Search for the cell housing the specified text and yield its (x, y) center coordinate. 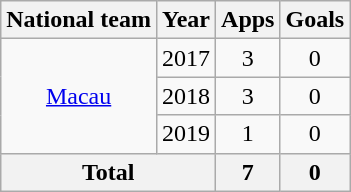
Apps (248, 20)
2017 (186, 58)
2019 (186, 134)
2018 (186, 96)
Total (108, 172)
Macau (79, 96)
Year (186, 20)
Goals (315, 20)
1 (248, 134)
National team (79, 20)
7 (248, 172)
